Determine the [x, y] coordinate at the center of the cell enclosing the given text.  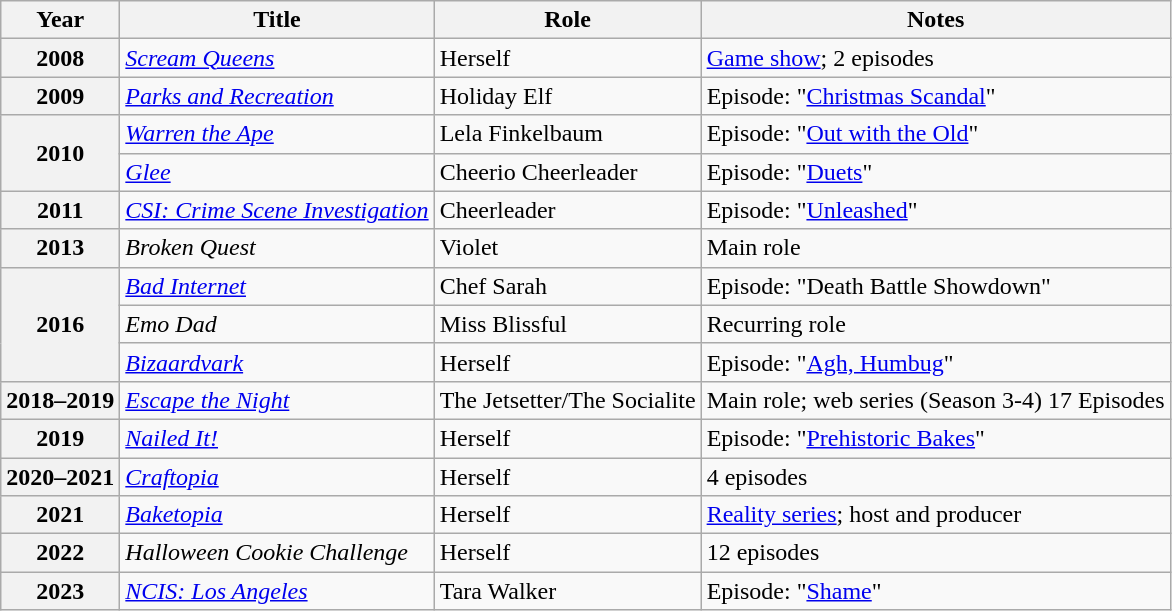
2011 [60, 210]
Episode: "Prehistoric Bakes" [936, 438]
Episode: "Duets" [936, 172]
Bad Internet [277, 286]
Title [277, 20]
Recurring role [936, 324]
Game show; 2 episodes [936, 58]
2018–2019 [60, 400]
2022 [60, 553]
Tara Walker [568, 591]
Reality series; host and producer [936, 515]
2009 [60, 96]
Lela Finkelbaum [568, 134]
2023 [60, 591]
Nailed It! [277, 438]
Chef Sarah [568, 286]
Main role [936, 248]
4 episodes [936, 477]
Parks and Recreation [277, 96]
Cheerio Cheerleader [568, 172]
Episode: "Unleashed" [936, 210]
Miss Blissful [568, 324]
Glee [277, 172]
The Jetsetter/The Socialite [568, 400]
Role [568, 20]
2013 [60, 248]
Episode: "Christmas Scandal" [936, 96]
Bizaardvark [277, 362]
Episode: "Agh, Humbug" [936, 362]
Episode: "Death Battle Showdown" [936, 286]
12 episodes [936, 553]
Halloween Cookie Challenge [277, 553]
2010 [60, 153]
2020–2021 [60, 477]
Warren the Ape [277, 134]
Notes [936, 20]
Emo Dad [277, 324]
CSI: Crime Scene Investigation [277, 210]
2016 [60, 324]
2008 [60, 58]
Violet [568, 248]
Broken Quest [277, 248]
Year [60, 20]
NCIS: Los Angeles [277, 591]
Scream Queens [277, 58]
Cheerleader [568, 210]
2021 [60, 515]
Baketopia [277, 515]
Main role; web series (Season 3-4) 17 Episodes [936, 400]
Holiday Elf [568, 96]
Episode: "Shame" [936, 591]
Escape the Night [277, 400]
Episode: "Out with the Old" [936, 134]
Craftopia [277, 477]
2019 [60, 438]
